Pinpoint the cell where the given text exists, returning its (X, Y) midpoint coordinate. 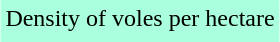
Density of voles per hectare (140, 18)
